Return the [x, y] coordinate for the center point of the cell that contains the specified text.  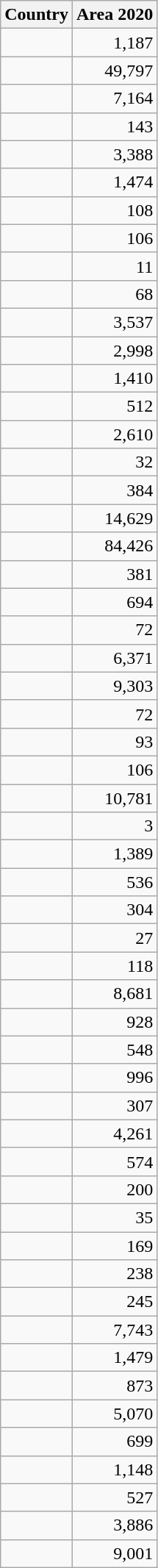
245 [115, 1302]
384 [115, 490]
381 [115, 574]
694 [115, 602]
27 [115, 938]
49,797 [115, 71]
527 [115, 1497]
7,164 [115, 99]
2,610 [115, 434]
10,781 [115, 798]
238 [115, 1274]
928 [115, 1022]
200 [115, 1189]
1,479 [115, 1358]
1,389 [115, 854]
873 [115, 1386]
2,998 [115, 351]
9,001 [115, 1553]
3,388 [115, 154]
7,743 [115, 1330]
307 [115, 1106]
169 [115, 1246]
11 [115, 266]
32 [115, 462]
68 [115, 294]
84,426 [115, 546]
143 [115, 126]
3,886 [115, 1525]
304 [115, 910]
14,629 [115, 518]
Country [37, 15]
5,070 [115, 1414]
3 [115, 826]
1,187 [115, 43]
548 [115, 1050]
574 [115, 1161]
512 [115, 407]
1,474 [115, 182]
4,261 [115, 1134]
1,148 [115, 1469]
699 [115, 1442]
9,303 [115, 686]
6,371 [115, 658]
8,681 [115, 994]
1,410 [115, 379]
35 [115, 1217]
996 [115, 1078]
3,537 [115, 322]
536 [115, 882]
108 [115, 210]
93 [115, 742]
118 [115, 966]
Area 2020 [115, 15]
